For the text-containing cell, return its midpoint in [x, y] coordinate format. 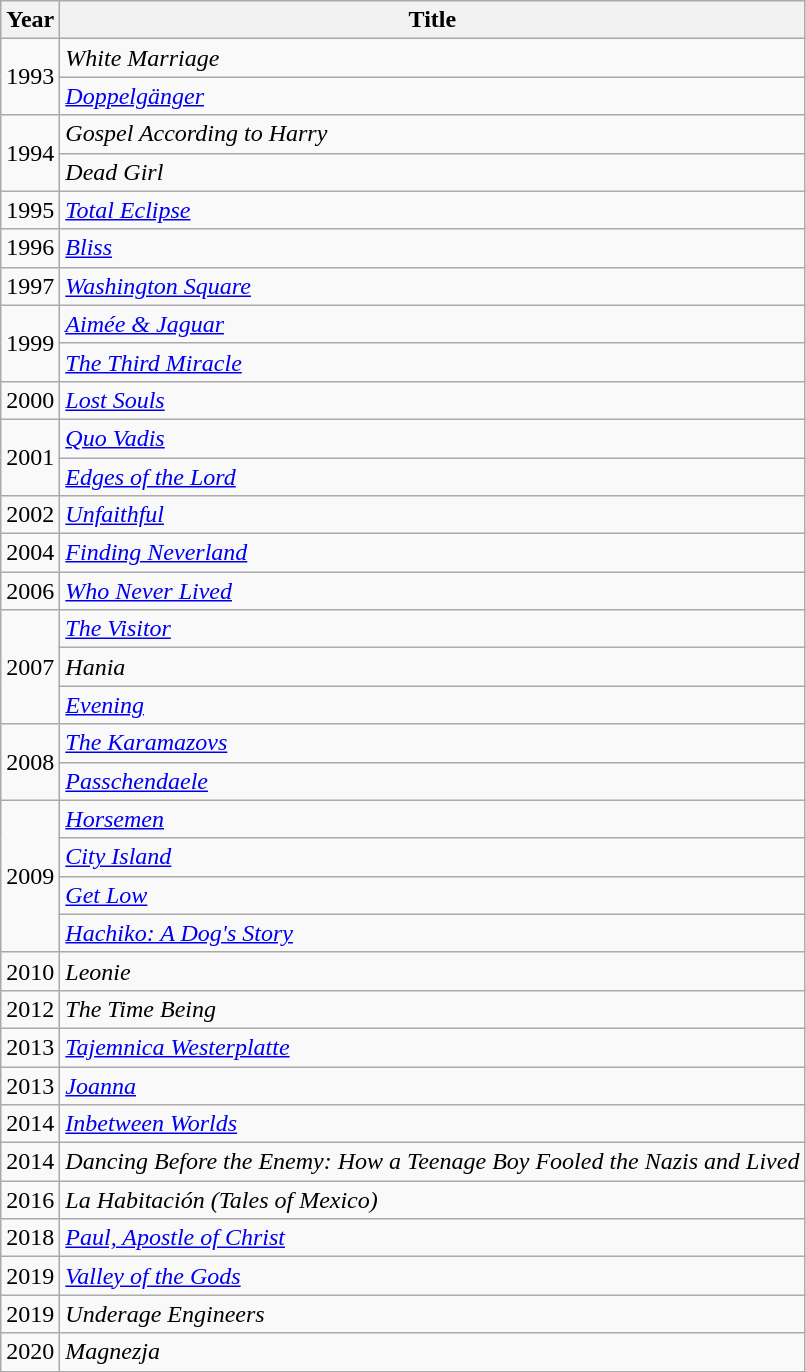
City Island [432, 857]
Finding Neverland [432, 553]
Gospel According to Harry [432, 134]
Paul, Apostle of Christ [432, 1238]
Title [432, 20]
1999 [30, 343]
2002 [30, 515]
Leonie [432, 971]
Evening [432, 705]
The Third Miracle [432, 362]
2007 [30, 667]
2008 [30, 762]
2001 [30, 457]
La Habitación (Tales of Mexico) [432, 1200]
2010 [30, 971]
Bliss [432, 248]
Edges of the Lord [432, 477]
Get Low [432, 895]
2020 [30, 1352]
White Marriage [432, 58]
2012 [30, 1009]
Doppelgänger [432, 96]
Total Eclipse [432, 210]
The Time Being [432, 1009]
The Visitor [432, 629]
2018 [30, 1238]
Who Never Lived [432, 591]
2000 [30, 400]
Valley of the Gods [432, 1276]
2006 [30, 591]
2016 [30, 1200]
Dead Girl [432, 172]
Lost Souls [432, 400]
Washington Square [432, 286]
Hachiko: A Dog's Story [432, 933]
1997 [30, 286]
2004 [30, 553]
Aimée & Jaguar [432, 324]
Hania [432, 667]
Tajemnica Westerplatte [432, 1047]
Quo Vadis [432, 438]
Inbetween Worlds [432, 1124]
1994 [30, 153]
Passchendaele [432, 781]
Magnezja [432, 1352]
1995 [30, 210]
1996 [30, 248]
Horsemen [432, 819]
2009 [30, 876]
Underage Engineers [432, 1314]
The Karamazovs [432, 743]
Joanna [432, 1085]
1993 [30, 77]
Unfaithful [432, 515]
Year [30, 20]
Dancing Before the Enemy: How a Teenage Boy Fooled the Nazis and Lived [432, 1162]
